Scan for the cell matching the given text and deliver its [x, y] coordinate at center. 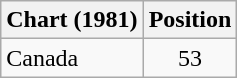
Position [190, 20]
Chart (1981) [72, 20]
53 [190, 58]
Canada [72, 58]
